Determine the (X, Y) coordinate at the center of the cell enclosing the given text.  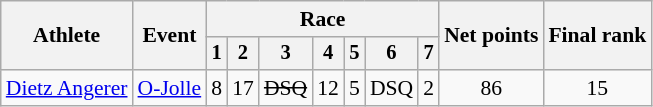
Event (170, 36)
15 (597, 88)
O-Jolle (170, 88)
Athlete (67, 36)
3 (286, 54)
1 (216, 54)
Dietz Angerer (67, 88)
Net points (491, 36)
7 (428, 54)
Final rank (597, 36)
4 (328, 54)
12 (328, 88)
86 (491, 88)
8 (216, 88)
17 (243, 88)
Race (322, 19)
6 (392, 54)
